Extract the (x, y) coordinate from the center of the cell holding the provided text.  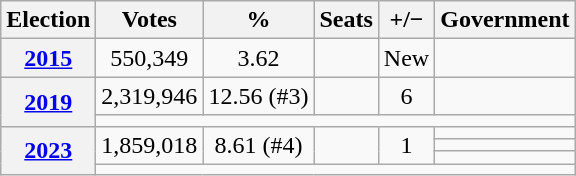
550,349 (150, 58)
12.56 (#3) (258, 96)
% (258, 20)
Votes (150, 20)
3.62 (258, 58)
2015 (48, 58)
New (406, 58)
6 (406, 96)
Seats (346, 20)
2023 (48, 150)
2,319,946 (150, 96)
1 (406, 145)
1,859,018 (150, 145)
2019 (48, 102)
8.61 (#4) (258, 145)
Government (505, 20)
Election (48, 20)
+/− (406, 20)
